Return the (X, Y) coordinate for the center point of the cell that contains the specified text.  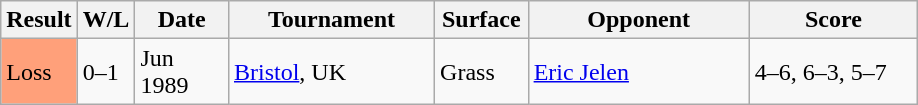
Jun 1989 (182, 72)
Score (834, 20)
Date (182, 20)
0–1 (106, 72)
4–6, 6–3, 5–7 (834, 72)
Loss (39, 72)
Bristol, UK (331, 72)
Opponent (638, 20)
Result (39, 20)
Surface (482, 20)
Tournament (331, 20)
Grass (482, 72)
Eric Jelen (638, 72)
W/L (106, 20)
